Pinpoint the cell where the given text exists, returning its [X, Y] midpoint coordinate. 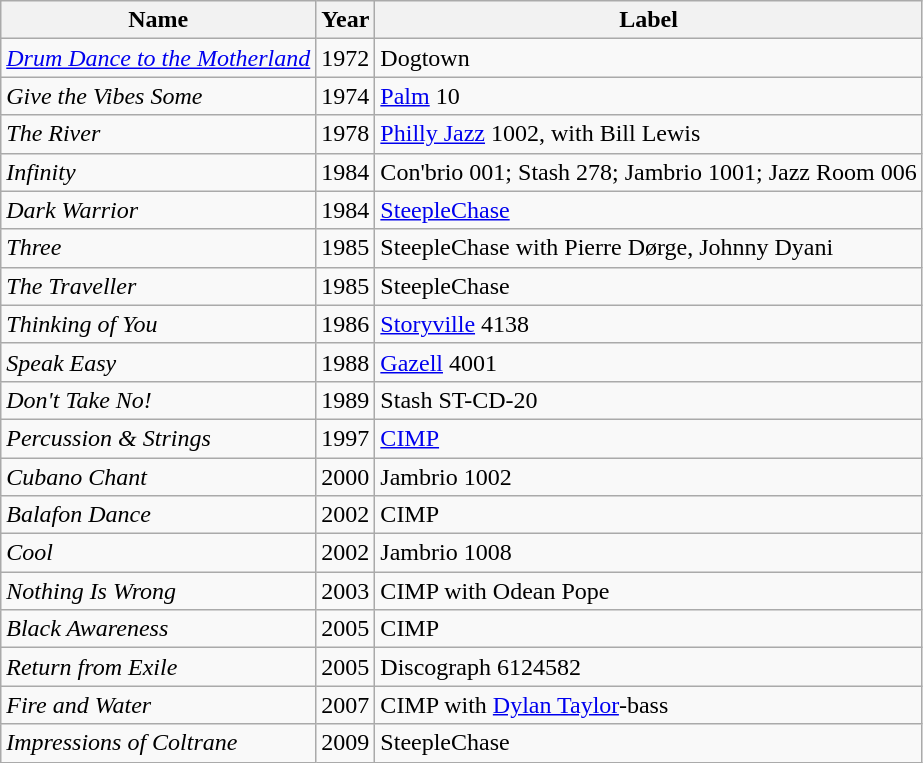
Impressions of Coltrane [158, 743]
Nothing Is Wrong [158, 591]
1972 [346, 58]
CIMP with Dylan Taylor-bass [648, 705]
SteepleChase with Pierre Dørge, Johnny Dyani [648, 248]
Return from Exile [158, 667]
Year [346, 20]
Cool [158, 553]
1986 [346, 324]
Storyville 4138 [648, 324]
Speak Easy [158, 362]
2000 [346, 477]
Name [158, 20]
Label [648, 20]
Drum Dance to the Motherland [158, 58]
Palm 10 [648, 96]
Stash ST-CD-20 [648, 400]
Con'brio 001; Stash 278; Jambrio 1001; Jazz Room 006 [648, 172]
CIMP with Odean Pope [648, 591]
1989 [346, 400]
The River [158, 134]
1997 [346, 438]
Thinking of You [158, 324]
2007 [346, 705]
Balafon Dance [158, 515]
Jambrio 1002 [648, 477]
Jambrio 1008 [648, 553]
The Traveller [158, 286]
Percussion & Strings [158, 438]
Black Awareness [158, 629]
Infinity [158, 172]
Give the Vibes Some [158, 96]
Fire and Water [158, 705]
2003 [346, 591]
1988 [346, 362]
Three [158, 248]
Dark Warrior [158, 210]
1974 [346, 96]
Cubano Chant [158, 477]
2009 [346, 743]
Dogtown [648, 58]
Don't Take No! [158, 400]
1978 [346, 134]
Philly Jazz 1002, with Bill Lewis [648, 134]
Discograph 6124582 [648, 667]
Gazell 4001 [648, 362]
